Return the (x, y) coordinate for the center point of the cell that contains the specified text.  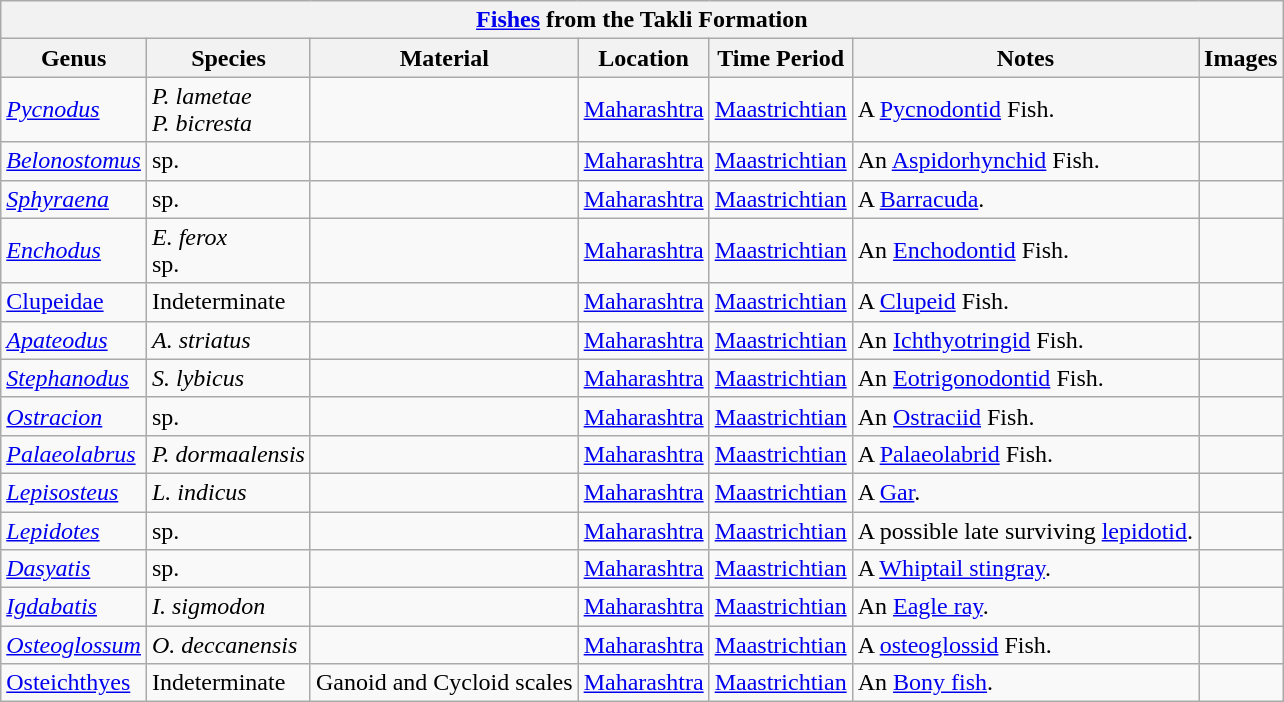
L. indicus (228, 492)
Dasyatis (74, 569)
Stephanodus (74, 378)
Genus (74, 58)
A possible late surviving lepidotid. (1025, 531)
An Bony fish. (1025, 683)
A Palaeolabrid Fish. (1025, 454)
A osteoglossid Fish. (1025, 645)
A Barracuda. (1025, 199)
Palaeolabrus (74, 454)
Igdabatis (74, 607)
An Ostraciid Fish. (1025, 416)
Osteoglossum (74, 645)
Clupeidae (74, 302)
A Whiptail stingray. (1025, 569)
Ganoid and Cycloid scales (444, 683)
P. lametaeP. bicresta (228, 110)
An Eotrigonodontid Fish. (1025, 378)
A. striatus (228, 340)
Enchodus (74, 250)
Lepisosteus (74, 492)
An Ichthyotringid Fish. (1025, 340)
Apateodus (74, 340)
Time Period (780, 58)
Notes (1025, 58)
S. lybicus (228, 378)
Lepidotes (74, 531)
E. feroxsp. (228, 250)
An Eagle ray. (1025, 607)
Species (228, 58)
A Gar. (1025, 492)
Ostracion (74, 416)
Material (444, 58)
Osteichthyes (74, 683)
Images (1241, 58)
An Aspidorhynchid Fish. (1025, 161)
P. dormaalensis (228, 454)
Belonostomus (74, 161)
A Clupeid Fish. (1025, 302)
O. deccanensis (228, 645)
I. sigmodon (228, 607)
An Enchodontid Fish. (1025, 250)
Location (644, 58)
Fishes from the Takli Formation (642, 20)
Sphyraena (74, 199)
A Pycnodontid Fish. (1025, 110)
Pycnodus (74, 110)
